Identify which cell holds the provided text, then report its [X, Y] central coordinate. 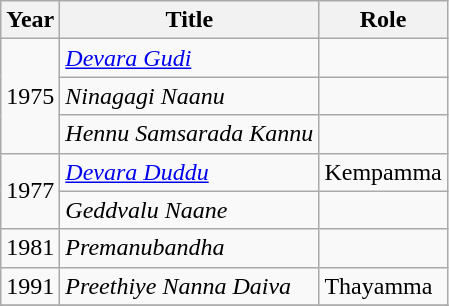
Devara Gudi [190, 58]
1991 [30, 286]
Thayamma [383, 286]
Role [383, 20]
Ninagagi Naanu [190, 96]
Premanubandha [190, 248]
1977 [30, 191]
Hennu Samsarada Kannu [190, 134]
1981 [30, 248]
1975 [30, 96]
Kempamma [383, 172]
Preethiye Nanna Daiva [190, 286]
Devara Duddu [190, 172]
Year [30, 20]
Title [190, 20]
Geddvalu Naane [190, 210]
